Return the [X, Y] coordinate for the center point of the cell that contains the specified text.  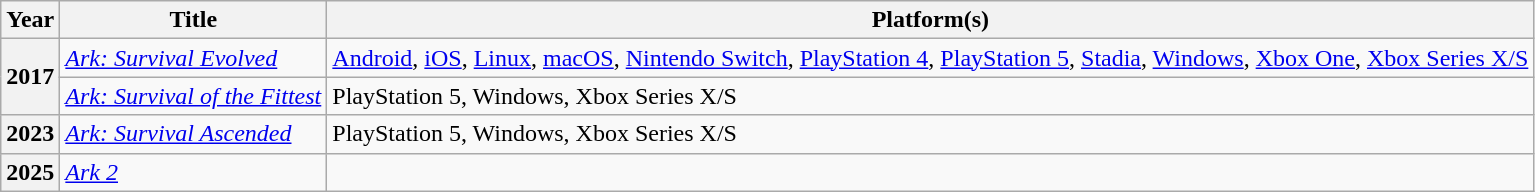
Ark: Survival of the Fittest [194, 96]
2023 [30, 134]
Ark: Survival Evolved [194, 58]
2017 [30, 77]
Year [30, 20]
Title [194, 20]
2025 [30, 172]
Platform(s) [930, 20]
Android, iOS, Linux, macOS, Nintendo Switch, PlayStation 4, PlayStation 5, Stadia, Windows, Xbox One, Xbox Series X/S [930, 58]
Ark: Survival Ascended [194, 134]
Ark 2 [194, 172]
